Determine the [x, y] coordinate at the center of the cell enclosing the given text.  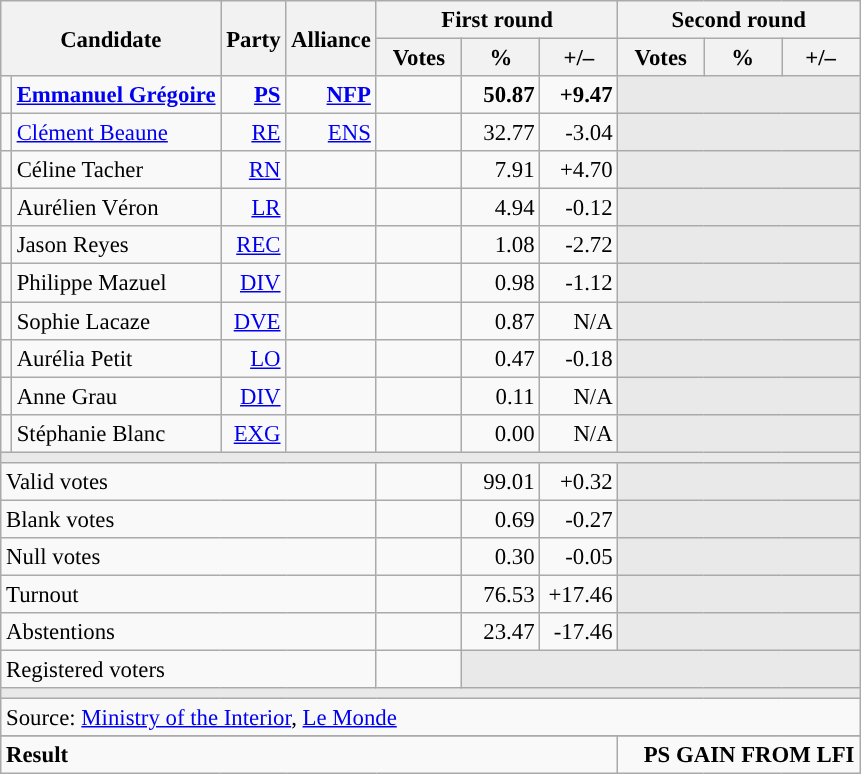
NFP [331, 95]
Abstentions [188, 632]
-1.12 [579, 283]
50.87 [501, 95]
0.87 [501, 321]
Candidate [111, 38]
+0.32 [579, 482]
Valid votes [188, 482]
Second round [739, 20]
RE [254, 133]
Result [310, 755]
Source: Ministry of the Interior, Le Monde [430, 718]
Party [254, 38]
-0.05 [579, 557]
-3.04 [579, 133]
ENS [331, 133]
PS GAIN FROM LFI [739, 755]
23.47 [501, 632]
REC [254, 245]
32.77 [501, 133]
-0.18 [579, 358]
Anne Grau [116, 396]
Alliance [331, 38]
+9.47 [579, 95]
1.08 [501, 245]
-0.27 [579, 519]
Stéphanie Blanc [116, 433]
Turnout [188, 594]
0.11 [501, 396]
7.91 [501, 170]
Aurélien Véron [116, 208]
First round [497, 20]
RN [254, 170]
Sophie Lacaze [116, 321]
-2.72 [579, 245]
Jason Reyes [116, 245]
0.98 [501, 283]
Emmanuel Grégoire [116, 95]
Blank votes [188, 519]
Aurélia Petit [116, 358]
Registered voters [188, 670]
0.30 [501, 557]
76.53 [501, 594]
EXG [254, 433]
-0.12 [579, 208]
PS [254, 95]
LO [254, 358]
Null votes [188, 557]
0.47 [501, 358]
LR [254, 208]
4.94 [501, 208]
Clément Beaune [116, 133]
0.69 [501, 519]
+17.46 [579, 594]
Céline Tacher [116, 170]
0.00 [501, 433]
-17.46 [579, 632]
Philippe Mazuel [116, 283]
DVE [254, 321]
99.01 [501, 482]
+4.70 [579, 170]
